Find where the given text appears and provide that cell's center as [X, Y] coordinate. 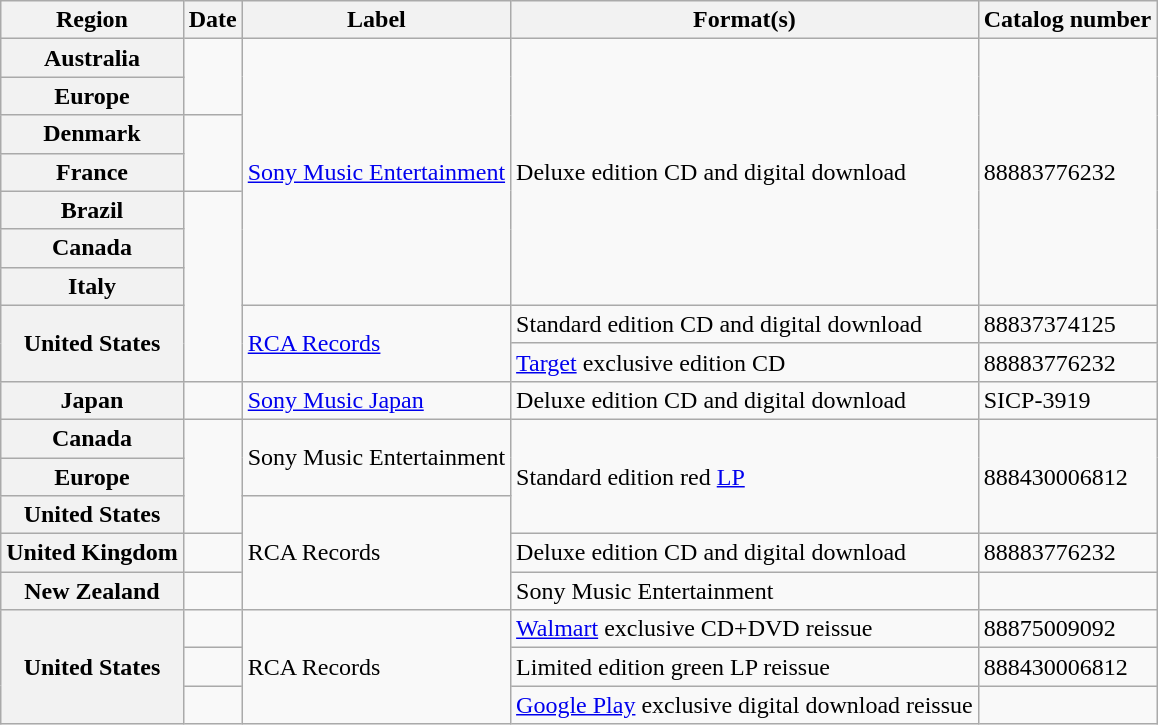
Japan [92, 400]
Target exclusive edition CD [745, 362]
Label [376, 20]
Region [92, 20]
France [92, 172]
New Zealand [92, 591]
Format(s) [745, 20]
Italy [92, 286]
Catalog number [1067, 20]
Date [212, 20]
Limited edition green LP reissue [745, 667]
Walmart exclusive CD+DVD reissue [745, 629]
88875009092 [1067, 629]
Standard edition CD and digital download [745, 324]
88837374125 [1067, 324]
SICP-3919 [1067, 400]
Standard edition red LP [745, 476]
United Kingdom [92, 553]
Denmark [92, 134]
Sony Music Japan [376, 400]
Australia [92, 58]
Brazil [92, 210]
Google Play exclusive digital download reissue [745, 705]
